Find where the given text appears and provide that cell's center as [X, Y] coordinate. 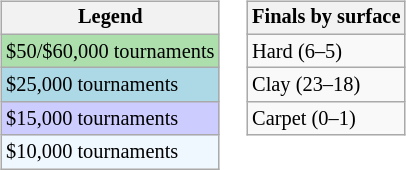
Hard (6–5) [326, 51]
$10,000 tournaments [110, 152]
$50/$60,000 tournaments [110, 51]
$15,000 tournaments [110, 119]
Finals by surface [326, 18]
Clay (23–18) [326, 85]
Carpet (0–1) [326, 119]
$25,000 tournaments [110, 85]
Legend [110, 18]
